Output the (X, Y) coordinate of the center of the cell containing the given text.  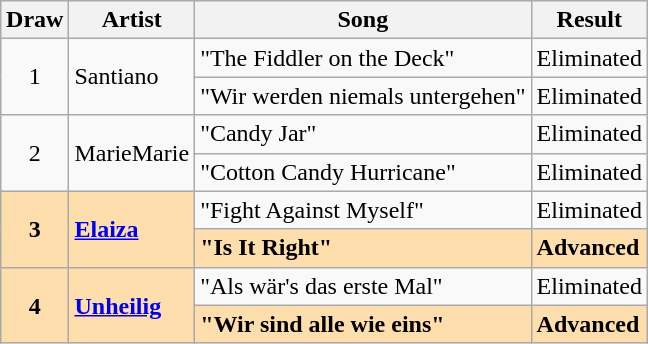
Result (589, 20)
"Als wär's das erste Mal" (363, 286)
"The Fiddler on the Deck" (363, 58)
"Wir werden niemals untergehen" (363, 96)
Artist (132, 20)
3 (35, 229)
1 (35, 77)
"Wir sind alle wie eins" (363, 324)
Santiano (132, 77)
4 (35, 305)
2 (35, 153)
MarieMarie (132, 153)
"Is It Right" (363, 248)
Draw (35, 20)
Song (363, 20)
"Fight Against Myself" (363, 210)
"Cotton Candy Hurricane" (363, 172)
"Candy Jar" (363, 134)
Unheilig (132, 305)
Elaiza (132, 229)
